Output the [x, y] coordinate of the center of the cell containing the given text.  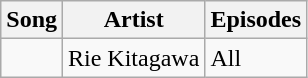
Episodes [256, 20]
All [256, 58]
Artist [134, 20]
Song [32, 20]
Rie Kitagawa [134, 58]
